Detect which cell encompasses the target text, then output its [X, Y] center coordinate. 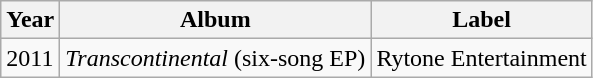
Year [30, 20]
Rytone Entertainment [482, 58]
Label [482, 20]
2011 [30, 58]
Album [216, 20]
Transcontinental (six-song EP) [216, 58]
